From the cell containing the given text, extract its center point as (X, Y) coordinate. 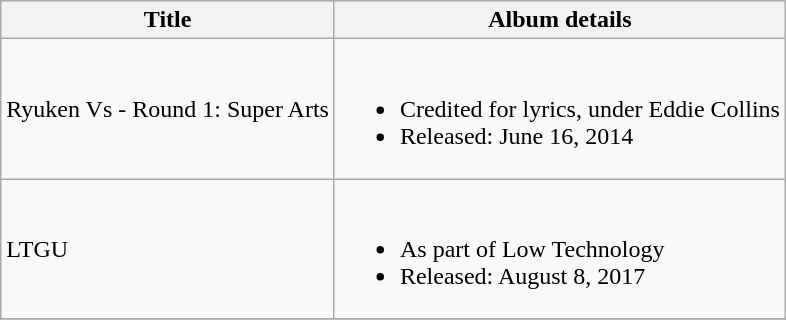
Album details (560, 20)
As part of Low TechnologyReleased: August 8, 2017 (560, 249)
Ryuken Vs - Round 1: Super Arts (168, 109)
LTGU (168, 249)
Title (168, 20)
Credited for lyrics, under Eddie CollinsReleased: June 16, 2014 (560, 109)
